Return the (x, y) coordinate for the center point of the cell that contains the specified text.  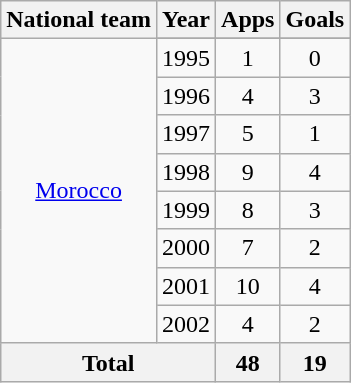
1996 (186, 96)
Morocco (79, 191)
1998 (186, 172)
48 (248, 362)
1995 (186, 58)
2002 (186, 324)
7 (248, 248)
10 (248, 286)
Apps (248, 20)
2001 (186, 286)
Goals (315, 20)
5 (248, 134)
Year (186, 20)
Total (108, 362)
0 (315, 58)
1997 (186, 134)
2000 (186, 248)
8 (248, 210)
1999 (186, 210)
9 (248, 172)
National team (79, 20)
19 (315, 362)
